Return (x, y) of the center of cell containing provided text 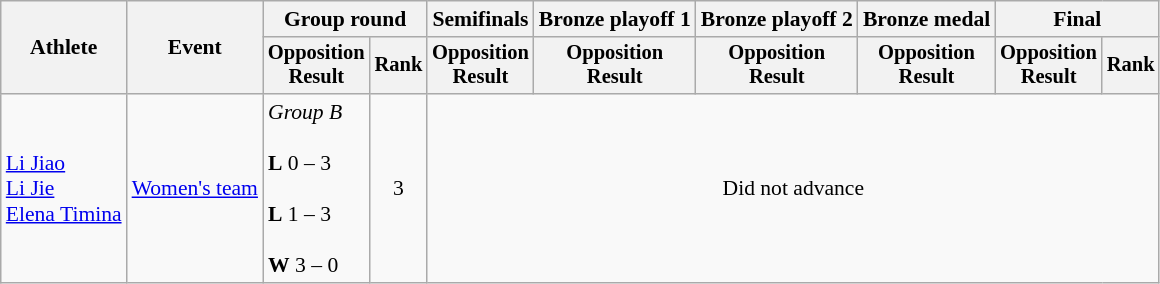
Did not advance (793, 188)
3 (399, 188)
Group BL 0 – 3L 1 – 3W 3 – 0 (316, 188)
Bronze medal (926, 19)
Final (1077, 19)
Bronze playoff 2 (777, 19)
Women's team (195, 188)
Semifinals (480, 19)
Li JiaoLi JieElena Timina (64, 188)
Event (195, 48)
Group round (345, 19)
Athlete (64, 48)
Bronze playoff 1 (615, 19)
